From the cell containing the given text, extract its center point as (X, Y) coordinate. 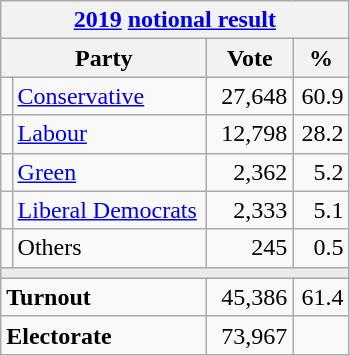
45,386 (250, 297)
Others (110, 248)
2,362 (250, 172)
2019 notional result (175, 20)
0.5 (321, 248)
Vote (250, 58)
5.2 (321, 172)
12,798 (250, 134)
27,648 (250, 96)
Electorate (104, 335)
% (321, 58)
28.2 (321, 134)
Labour (110, 134)
Party (104, 58)
60.9 (321, 96)
5.1 (321, 210)
73,967 (250, 335)
Conservative (110, 96)
245 (250, 248)
61.4 (321, 297)
Liberal Democrats (110, 210)
Green (110, 172)
Turnout (104, 297)
2,333 (250, 210)
